Determine the [X, Y] coordinate at the center of the cell enclosing the given text.  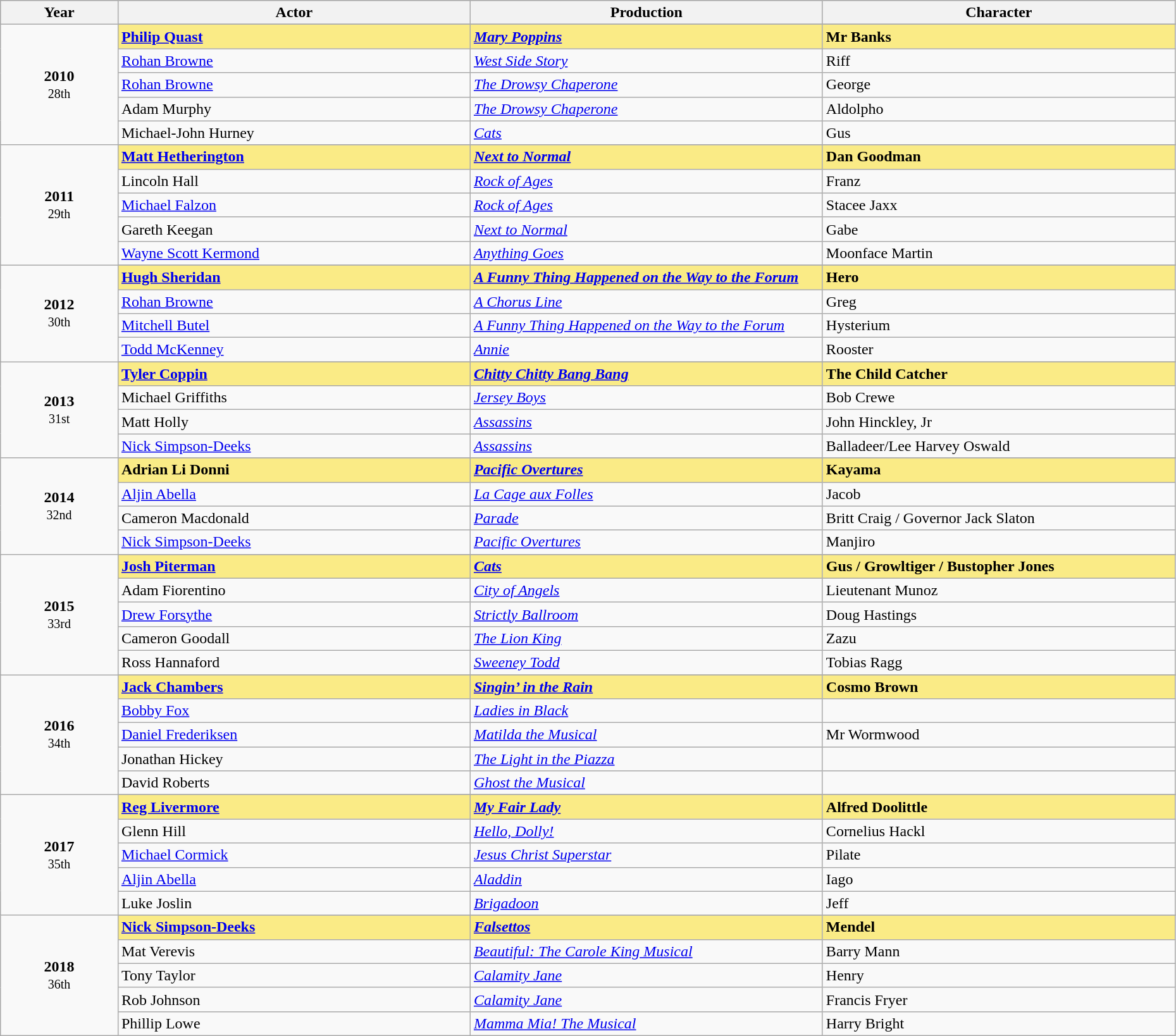
Chitty Chitty Bang Bang [647, 374]
Greg [998, 302]
Ross Hannaford [294, 662]
My Fair Lady [647, 807]
Glenn Hill [294, 831]
Jacob [998, 494]
Philip Quast [294, 37]
Mary Poppins [647, 37]
Manjiro [998, 542]
Beautiful: The Carole King Musical [647, 951]
Jeff [998, 903]
Jack Chambers [294, 686]
The Child Catcher [998, 374]
Mr Wormwood [998, 735]
Rooster [998, 350]
Tyler Coppin [294, 374]
Parade [647, 518]
Hysterium [998, 326]
Gabe [998, 229]
Rob Johnson [294, 999]
West Side Story [647, 61]
Jersey Boys [647, 398]
Actor [294, 13]
Bobby Fox [294, 711]
Tony Taylor [294, 975]
Production [647, 13]
La Cage aux Folles [647, 494]
Gareth Keegan [294, 229]
Cosmo Brown [998, 686]
Brigadoon [647, 903]
Hero [998, 277]
Kayama [998, 470]
The Light in the Piazza [647, 759]
Lieutenant Munoz [998, 590]
Cameron Macdonald [294, 518]
Aldolpho [998, 109]
201129th [59, 205]
Daniel Frederiksen [294, 735]
Pilate [998, 855]
201230th [59, 313]
The Lion King [647, 638]
Dan Goodman [998, 157]
Mitchell Butel [294, 326]
Singin’ in the Rain [647, 686]
Gus [998, 133]
201735th [59, 855]
Adam Fiorentino [294, 590]
Bob Crewe [998, 398]
Drew Forsythe [294, 614]
George [998, 85]
Jesus Christ Superstar [647, 855]
Hello, Dolly! [647, 831]
Mamma Mia! The Musical [647, 1023]
Iago [998, 879]
201331st [59, 410]
Gus / Growltiger / Bustopher Jones [998, 566]
201533rd [59, 614]
Mendel [998, 927]
Riff [998, 61]
Ghost the Musical [647, 783]
Aladdin [647, 879]
Doug Hastings [998, 614]
Reg Livermore [294, 807]
201028th [59, 85]
Tobias Ragg [998, 662]
201836th [59, 975]
Barry Mann [998, 951]
John Hinckley, Jr [998, 422]
Luke Joslin [294, 903]
Henry [998, 975]
Stacee Jaxx [998, 205]
Phillip Lowe [294, 1023]
A Chorus Line [647, 302]
Ladies in Black [647, 711]
Michael Cormick [294, 855]
Matt Hetherington [294, 157]
Michael Griffiths [294, 398]
Wayne Scott Kermond [294, 253]
Annie [647, 350]
Mat Verevis [294, 951]
Alfred Doolittle [998, 807]
Mr Banks [998, 37]
Adam Murphy [294, 109]
Adrian Li Donni [294, 470]
Franz [998, 181]
Michael-John Hurney [294, 133]
Anything Goes [647, 253]
Year [59, 13]
Lincoln Hall [294, 181]
201432nd [59, 506]
David Roberts [294, 783]
201634th [59, 734]
Jonathan Hickey [294, 759]
Cornelius Hackl [998, 831]
Moonface Martin [998, 253]
Josh Piterman [294, 566]
Zazu [998, 638]
Character [998, 13]
Francis Fryer [998, 999]
Cameron Goodall [294, 638]
Strictly Ballroom [647, 614]
City of Angels [647, 590]
Britt Craig / Governor Jack Slaton [998, 518]
Hugh Sheridan [294, 277]
Matt Holly [294, 422]
Michael Falzon [294, 205]
Harry Bright [998, 1023]
Todd McKenney [294, 350]
Matilda the Musical [647, 735]
Balladeer/Lee Harvey Oswald [998, 446]
Falsettos [647, 927]
Sweeney Todd [647, 662]
